Output the (X, Y) coordinate of the center of the cell containing the given text.  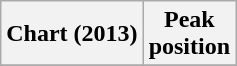
Peakposition (189, 34)
Chart (2013) (72, 34)
